Return the (X, Y) coordinate for the center point of the cell that contains the specified text.  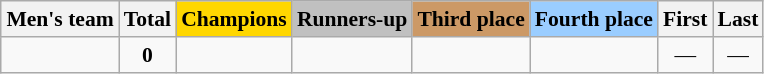
Runners-up (352, 19)
Champions (234, 19)
First (685, 19)
Third place (470, 19)
0 (148, 55)
Men's team (60, 19)
Fourth place (594, 19)
Total (148, 19)
Last (738, 19)
